Capture the cell that displays the provided text and extract its (X, Y) central coordinate. 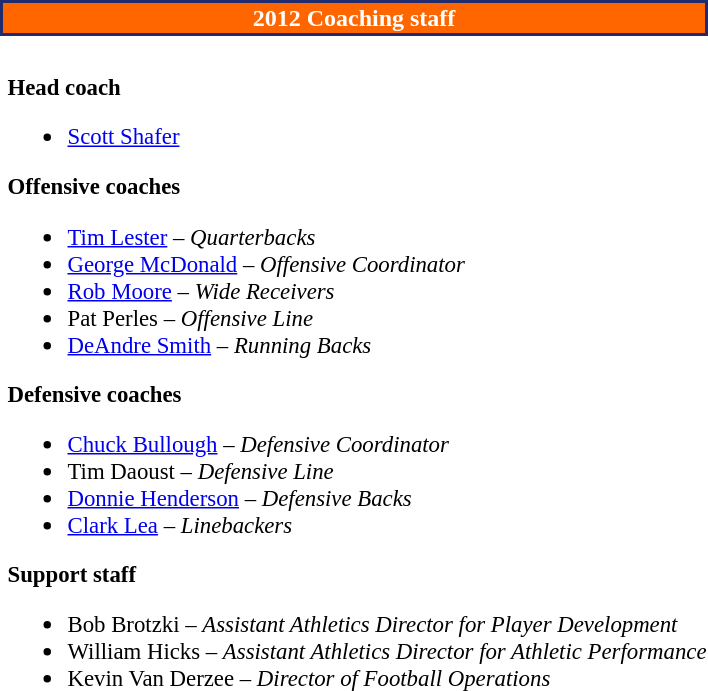
2012 Coaching staff (354, 18)
